Capture the cell that displays the provided text and extract its (x, y) central coordinate. 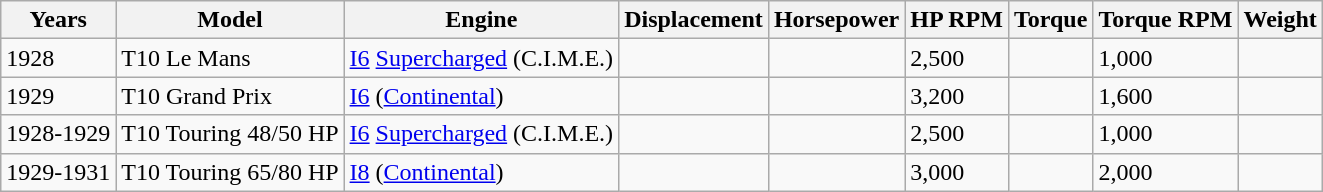
Torque (1050, 20)
1928 (58, 58)
I6 (Continental) (482, 96)
Years (58, 20)
T10 Grand Prix (230, 96)
1928-1929 (58, 134)
2,000 (1166, 172)
HP RPM (957, 20)
T10 Le Mans (230, 58)
1,600 (1166, 96)
Displacement (694, 20)
Horsepower (836, 20)
1929-1931 (58, 172)
Engine (482, 20)
Torque RPM (1166, 20)
T10 Touring 65/80 HP (230, 172)
3,200 (957, 96)
3,000 (957, 172)
1929 (58, 96)
Weight (1280, 20)
Model (230, 20)
T10 Touring 48/50 HP (230, 134)
I8 (Continental) (482, 172)
